Return the [X, Y] coordinate for the center point of the cell that contains the specified text.  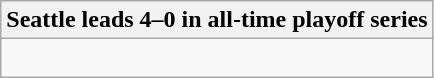
Seattle leads 4–0 in all-time playoff series [217, 20]
